Determine the (X, Y) coordinate at the center of the cell enclosing the given text.  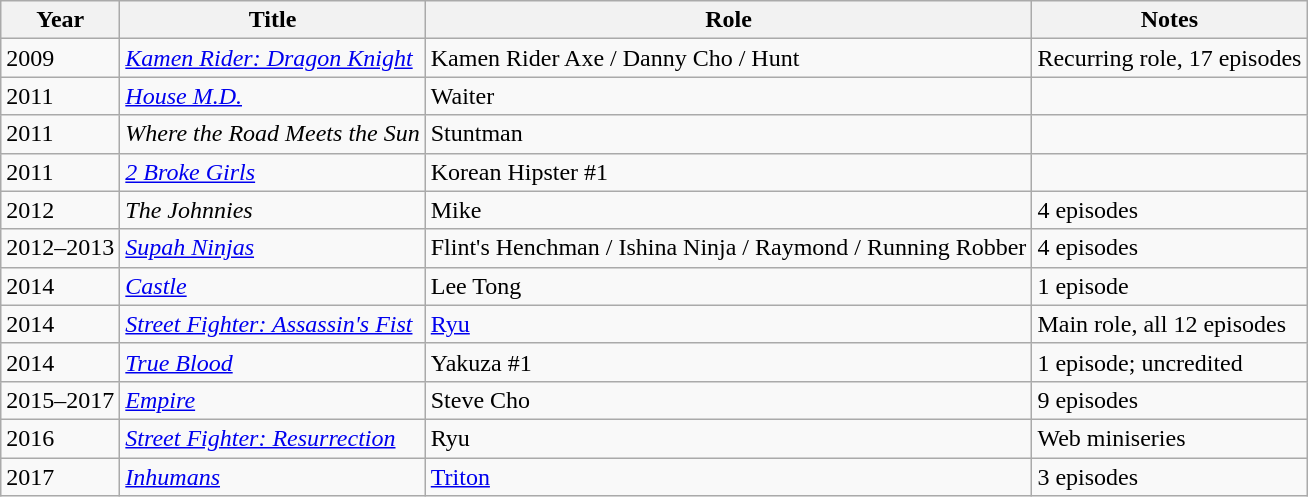
Steve Cho (728, 400)
Kamen Rider: Dragon Knight (272, 58)
9 episodes (1170, 400)
Korean Hipster #1 (728, 172)
Inhumans (272, 477)
2017 (60, 477)
Lee Tong (728, 286)
Flint's Henchman / Ishina Ninja / Raymond / Running Robber (728, 248)
Street Fighter: Assassin's Fist (272, 324)
Kamen Rider Axe / Danny Cho / Hunt (728, 58)
House M.D. (272, 96)
3 episodes (1170, 477)
Supah Ninjas (272, 248)
Street Fighter: Resurrection (272, 438)
Role (728, 20)
Waiter (728, 96)
Stuntman (728, 134)
2016 (60, 438)
Title (272, 20)
True Blood (272, 362)
Notes (1170, 20)
Web miniseries (1170, 438)
Year (60, 20)
2009 (60, 58)
2015–2017 (60, 400)
Mike (728, 210)
Main role, all 12 episodes (1170, 324)
2012–2013 (60, 248)
Empire (272, 400)
1 episode (1170, 286)
Recurring role, 17 episodes (1170, 58)
2 Broke Girls (272, 172)
The Johnnies (272, 210)
Where the Road Meets the Sun (272, 134)
Triton (728, 477)
Yakuza #1 (728, 362)
2012 (60, 210)
1 episode; uncredited (1170, 362)
Castle (272, 286)
